Determine the [X, Y] coordinate at the center of the cell enclosing the given text.  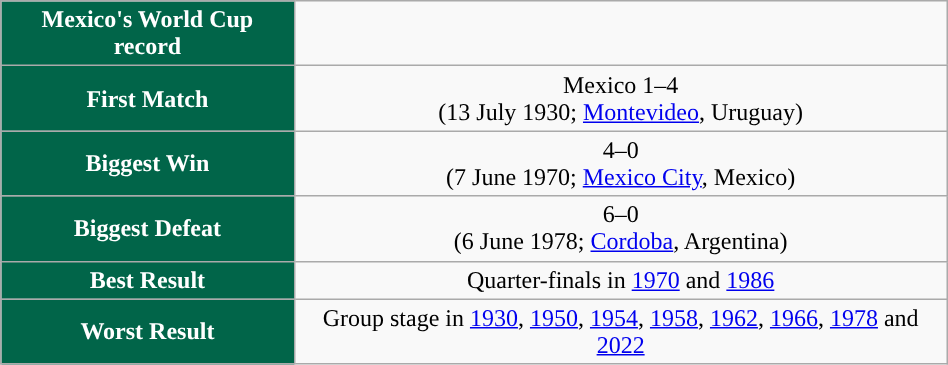
Biggest Defeat [148, 228]
6–0 (6 June 1978; Cordoba, Argentina) [620, 228]
Worst Result [148, 332]
Mexico's World Cup record [148, 34]
Group stage in 1930, 1950, 1954, 1958, 1962, 1966, 1978 and 2022 [620, 332]
Quarter-finals in 1970 and 1986 [620, 280]
Biggest Win [148, 164]
Best Result [148, 280]
Mexico 1–4 (13 July 1930; Montevideo, Uruguay) [620, 98]
First Match [148, 98]
4–0 (7 June 1970; Mexico City, Mexico) [620, 164]
